Identify which cell holds the provided text, then report its [x, y] central coordinate. 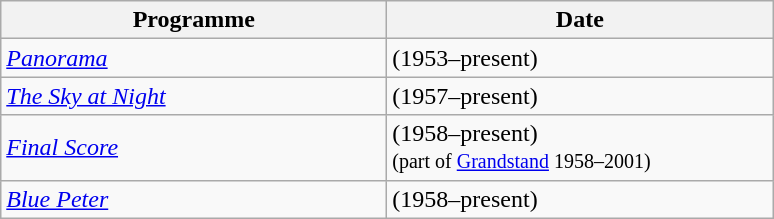
Final Score [194, 148]
(1958–present) [580, 199]
(1953–present) [580, 58]
Blue Peter [194, 199]
Panorama [194, 58]
Programme [194, 20]
(1958–present)(part of Grandstand 1958–2001) [580, 148]
The Sky at Night [194, 96]
Date [580, 20]
(1957–present) [580, 96]
